Locate the cell with the specified text and output its (X, Y) center coordinate. 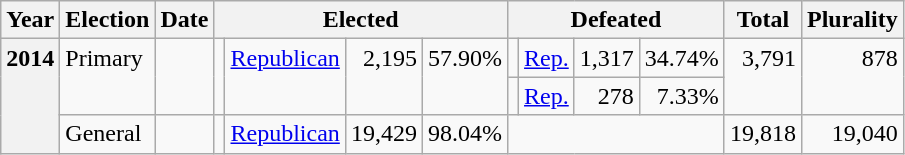
1,317 (606, 58)
2014 (30, 96)
Elected (361, 20)
57.90% (464, 77)
Defeated (616, 20)
278 (606, 96)
Date (184, 20)
General (108, 134)
19,818 (762, 134)
Primary (108, 77)
98.04% (464, 134)
Total (762, 20)
2,195 (384, 77)
Year (30, 20)
19,040 (852, 134)
34.74% (682, 58)
7.33% (682, 96)
3,791 (762, 77)
Election (108, 20)
19,429 (384, 134)
Plurality (852, 20)
878 (852, 77)
